Extract the [X, Y] coordinate from the center of the cell holding the provided text.  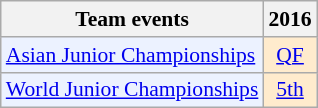
Team events [132, 19]
QF [290, 55]
Asian Junior Championships [132, 55]
2016 [290, 19]
5th [290, 90]
World Junior Championships [132, 90]
